Locate the cell with the specified text and output its [X, Y] center coordinate. 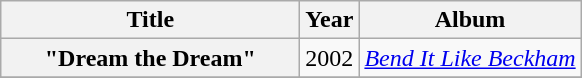
Year [330, 20]
Bend It Like Beckham [470, 58]
"Dream the Dream" [150, 58]
Title [150, 20]
Album [470, 20]
2002 [330, 58]
